From the cell containing the given text, extract its center point as (x, y) coordinate. 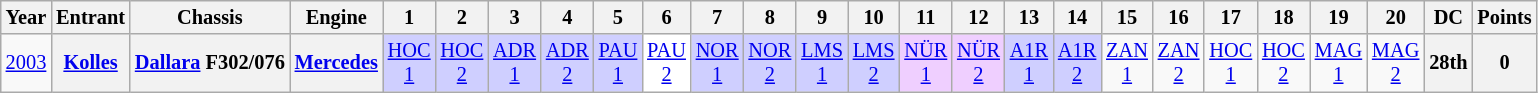
PAU1 (618, 63)
2003 (26, 63)
MAG1 (1338, 63)
10 (874, 17)
8 (770, 17)
4 (568, 17)
2 (462, 17)
5 (618, 17)
Dallara F302/076 (210, 63)
Points (1504, 17)
LMS1 (822, 63)
Chassis (210, 17)
17 (1230, 17)
DC (1448, 17)
Entrant (90, 17)
LMS2 (874, 63)
Mercedes (336, 63)
18 (1284, 17)
A1R1 (1029, 63)
16 (1179, 17)
ADR1 (514, 63)
6 (666, 17)
Kolles (90, 63)
NÜR2 (978, 63)
20 (1396, 17)
NOR2 (770, 63)
ZAN2 (1179, 63)
0 (1504, 63)
ADR2 (568, 63)
NOR1 (718, 63)
Engine (336, 17)
ZAN1 (1127, 63)
11 (926, 17)
15 (1127, 17)
MAG2 (1396, 63)
14 (1077, 17)
3 (514, 17)
12 (978, 17)
NÜR1 (926, 63)
PAU2 (666, 63)
13 (1029, 17)
9 (822, 17)
A1R2 (1077, 63)
19 (1338, 17)
Year (26, 17)
28th (1448, 63)
7 (718, 17)
1 (410, 17)
